Pinpoint the cell where the given text exists, returning its (X, Y) midpoint coordinate. 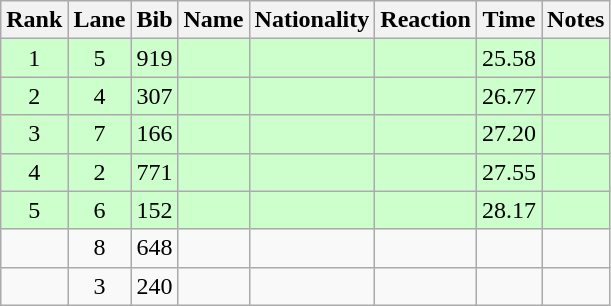
Bib (154, 20)
26.77 (510, 96)
1 (34, 58)
27.55 (510, 172)
240 (154, 286)
Rank (34, 20)
Nationality (312, 20)
166 (154, 134)
Reaction (426, 20)
Name (214, 20)
307 (154, 96)
648 (154, 248)
919 (154, 58)
6 (100, 210)
28.17 (510, 210)
8 (100, 248)
Time (510, 20)
7 (100, 134)
Notes (576, 20)
27.20 (510, 134)
152 (154, 210)
771 (154, 172)
25.58 (510, 58)
Lane (100, 20)
